Capture the cell that displays the provided text and extract its [X, Y] central coordinate. 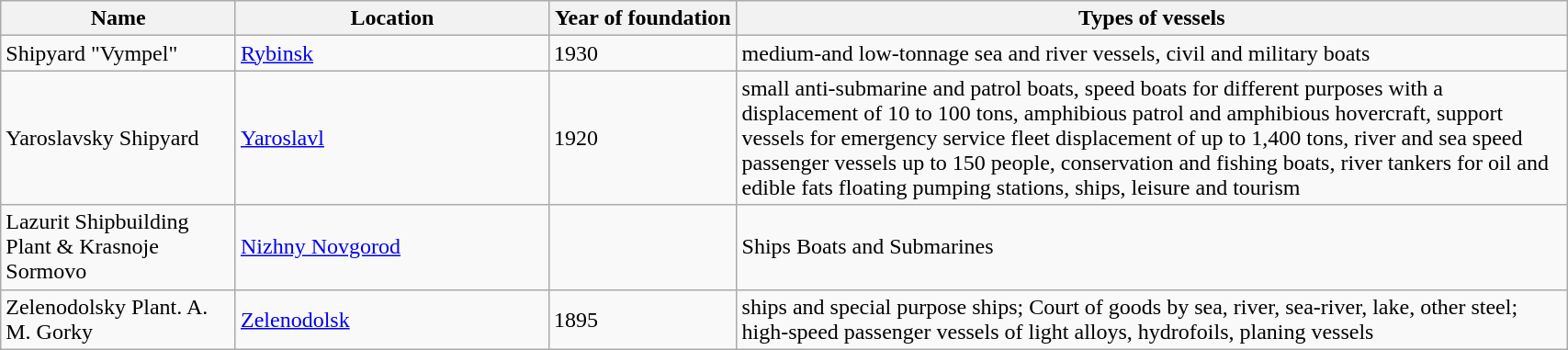
Shipyard "Vympel" [118, 53]
Nizhny Novgorod [391, 247]
Ships Boats and Submarines [1152, 247]
medium-and low-tonnage sea and river vessels, civil and military boats [1152, 53]
Zelenodolsky Plant. A. M. Gorky [118, 320]
Year of foundation [643, 18]
1930 [643, 53]
Types of vessels [1152, 18]
Zelenodolsk [391, 320]
Rybinsk [391, 53]
Lazurit Shipbuilding Plant & Krasnoje Sormovo [118, 247]
Name [118, 18]
1895 [643, 320]
1920 [643, 138]
Location [391, 18]
Yaroslavsky Shipyard [118, 138]
Yaroslavl [391, 138]
